Return (x, y) of the center of cell containing provided text 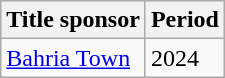
Title sponsor (74, 20)
2024 (184, 58)
Period (184, 20)
Bahria Town (74, 58)
